Detect which cell encompasses the target text, then output its [X, Y] center coordinate. 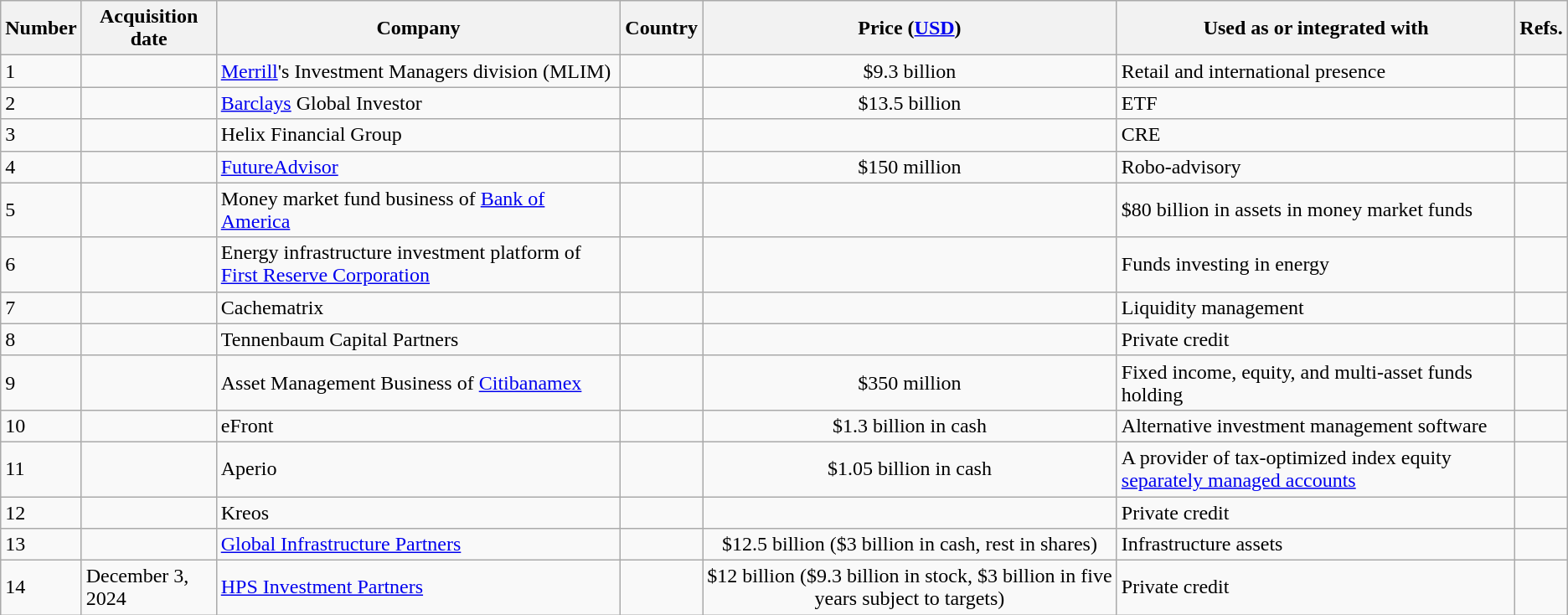
Barclays Global Investor [419, 103]
Merrill's Investment Managers division (MLIM) [419, 71]
CRE [1316, 135]
Fixed income, equity, and multi-asset funds holding [1316, 382]
Number [41, 28]
Energy infrastructure investment platform of First Reserve Corporation [419, 265]
Price (USD) [910, 28]
Global Infrastructure Partners [419, 545]
$1.3 billion in cash [910, 426]
A provider of tax-optimized index equity separately managed accounts [1316, 469]
Asset Management Business of Citibanamex [419, 382]
Refs. [1541, 28]
Helix Financial Group [419, 135]
$350 million [910, 382]
Robo-advisory [1316, 167]
eFront [419, 426]
$13.5 billion [910, 103]
11 [41, 469]
Aperio [419, 469]
1 [41, 71]
Company [419, 28]
Acquisition date [149, 28]
$150 million [910, 167]
Alternative investment management software [1316, 426]
Tennenbaum Capital Partners [419, 339]
10 [41, 426]
7 [41, 307]
$12.5 billion ($3 billion in cash, rest in shares) [910, 545]
13 [41, 545]
12 [41, 512]
Used as or integrated with [1316, 28]
Funds investing in energy [1316, 265]
8 [41, 339]
$80 billion in assets in money market funds [1316, 209]
$1.05 billion in cash [910, 469]
HPS Investment Partners [419, 588]
5 [41, 209]
$9.3 billion [910, 71]
3 [41, 135]
6 [41, 265]
ETF [1316, 103]
9 [41, 382]
Retail and international presence [1316, 71]
FutureAdvisor [419, 167]
14 [41, 588]
Liquidity management [1316, 307]
4 [41, 167]
Kreos [419, 512]
2 [41, 103]
Money market fund business of Bank of America [419, 209]
Country [662, 28]
$12 billion ($9.3 billion in stock, $3 billion in five years subject to targets) [910, 588]
Infrastructure assets [1316, 545]
Cachematrix [419, 307]
December 3, 2024 [149, 588]
